Pinpoint the cell where the given text exists, returning its [X, Y] midpoint coordinate. 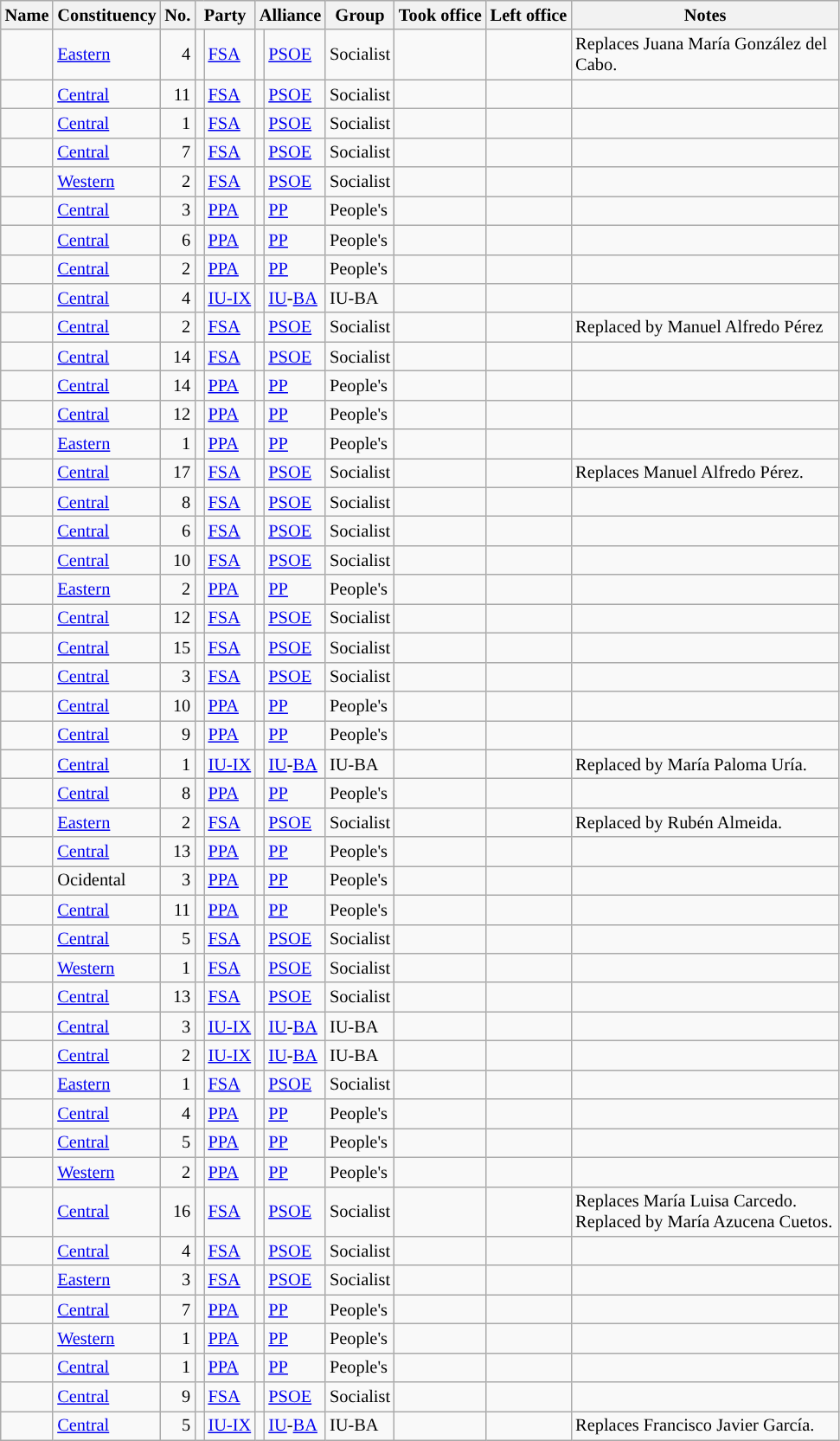
Replaces Juana María González del Cabo. [705, 55]
Replaces María Luisa Carcedo. Replaced by María Azucena Cuetos. [705, 1212]
Party [225, 15]
Took office [440, 15]
Notes [705, 15]
Ocidental [106, 880]
Left office [529, 15]
Name [28, 15]
15 [177, 647]
Alliance [291, 15]
Constituency [106, 15]
Replaced by Manuel Alfredo Pérez [705, 327]
Replaces Francisco Javier García. [705, 1425]
Replaced by María Paloma Uría. [705, 764]
Replaces Manuel Alfredo Pérez. [705, 473]
Replaced by Rubén Almeida. [705, 822]
Group [360, 15]
17 [177, 473]
No. [177, 15]
16 [177, 1212]
